Determine the [X, Y] coordinate at the center of the cell enclosing the given text.  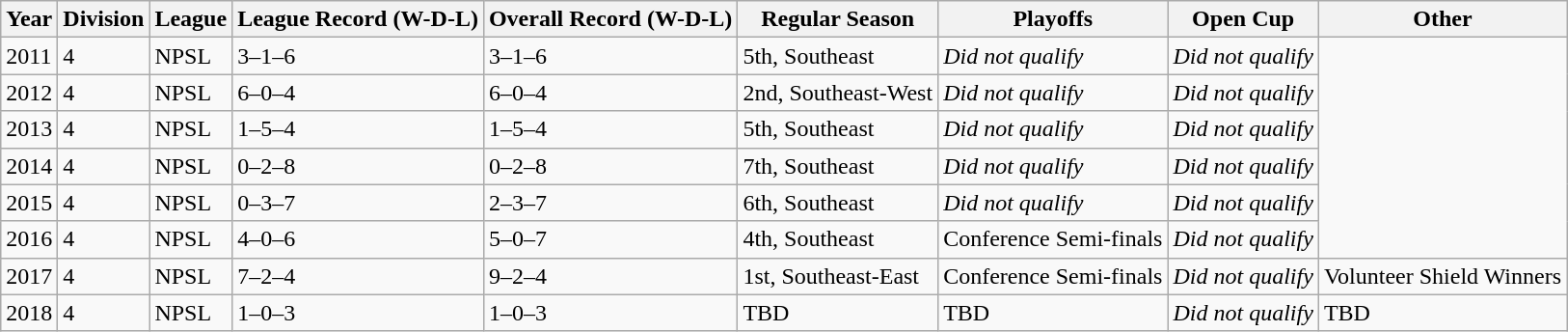
2013 [29, 129]
2012 [29, 93]
League Record (W-D-L) [359, 19]
Overall Record (W-D-L) [609, 19]
2016 [29, 239]
5–0–7 [609, 239]
2nd, Southeast-West [838, 93]
2011 [29, 56]
4–0–6 [359, 239]
0–3–7 [359, 203]
2018 [29, 313]
Regular Season [838, 19]
7th, Southeast [838, 166]
4th, Southeast [838, 239]
2015 [29, 203]
Volunteer Shield Winners [1443, 276]
1st, Southeast-East [838, 276]
Other [1443, 19]
2017 [29, 276]
Playoffs [1053, 19]
2014 [29, 166]
Year [29, 19]
Open Cup [1243, 19]
League [191, 19]
2–3–7 [609, 203]
7–2–4 [359, 276]
6th, Southeast [838, 203]
Division [104, 19]
9–2–4 [609, 276]
